Extract the (x, y) coordinate from the center of the cell holding the provided text.  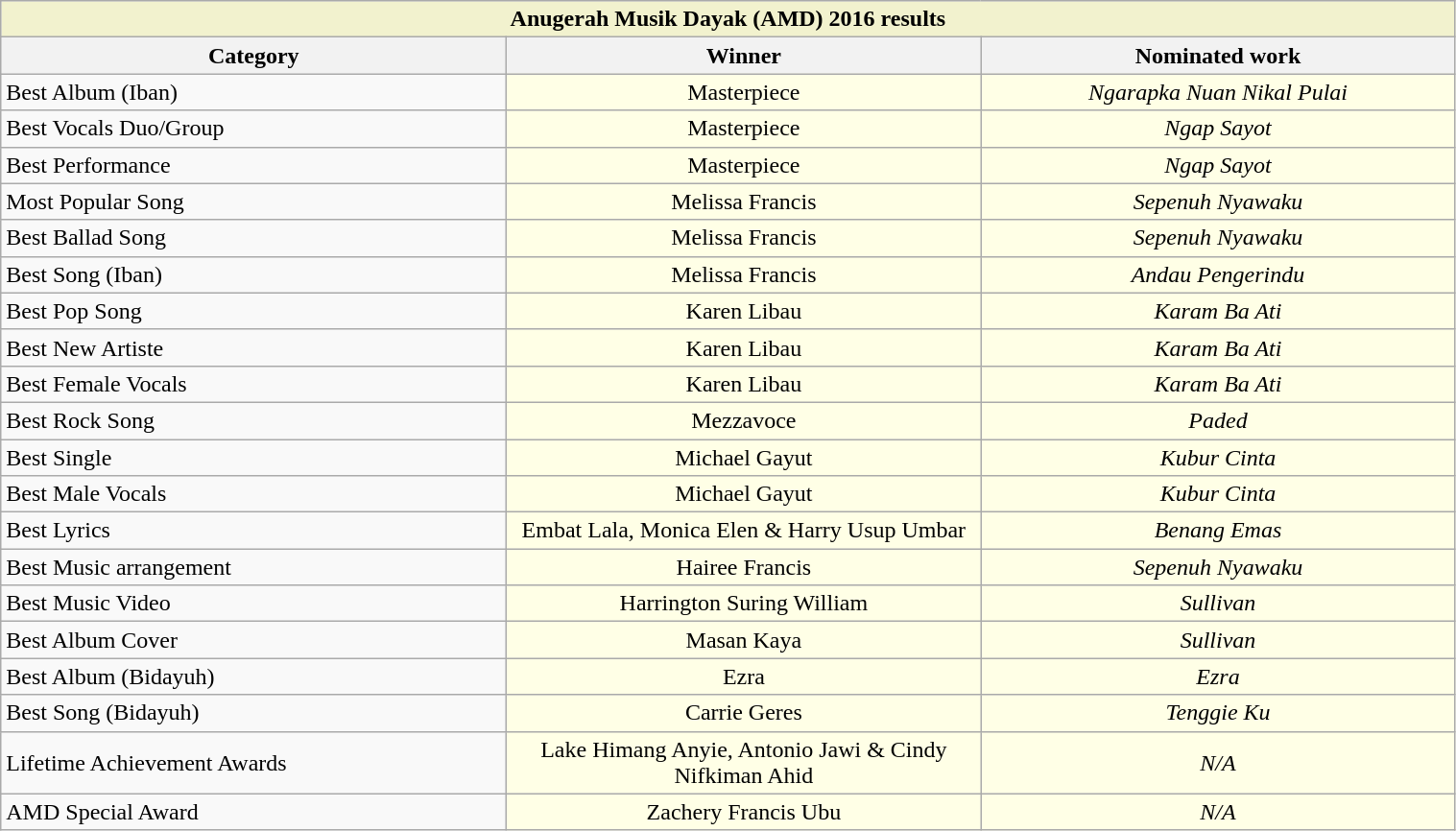
Category (253, 56)
Zachery Francis Ubu (744, 812)
Benang Emas (1218, 531)
Best Album Cover (253, 640)
Best Rock Song (253, 420)
Hairee Francis (744, 567)
Carrie Geres (744, 713)
Best Female Vocals (253, 384)
Andau Pengerindu (1218, 274)
Best Pop Song (253, 311)
Best Album (Iban) (253, 92)
Best Performance (253, 165)
Best Vocals Duo/Group (253, 129)
Best Male Vocals (253, 494)
Anugerah Musik Dayak (AMD) 2016 results (728, 19)
Best Album (Bidayuh) (253, 677)
Harrington Suring William (744, 604)
Masan Kaya (744, 640)
Paded (1218, 420)
Best Music arrangement (253, 567)
Best Lyrics (253, 531)
Ngarapka Nuan Nikal Pulai (1218, 92)
Best New Artiste (253, 347)
Winner (744, 56)
Tenggie Ku (1218, 713)
AMD Special Award (253, 812)
Best Single (253, 458)
Embat Lala, Monica Elen & Harry Usup Umbar (744, 531)
Best Song (Bidayuh) (253, 713)
Nominated work (1218, 56)
Most Popular Song (253, 202)
Best Song (Iban) (253, 274)
Best Ballad Song (253, 238)
Lake Himang Anyie, Antonio Jawi & Cindy Nifkiman Ahid (744, 762)
Best Music Video (253, 604)
Mezzavoce (744, 420)
Lifetime Achievement Awards (253, 762)
